Extract the [X, Y] coordinate from the center of the cell holding the provided text.  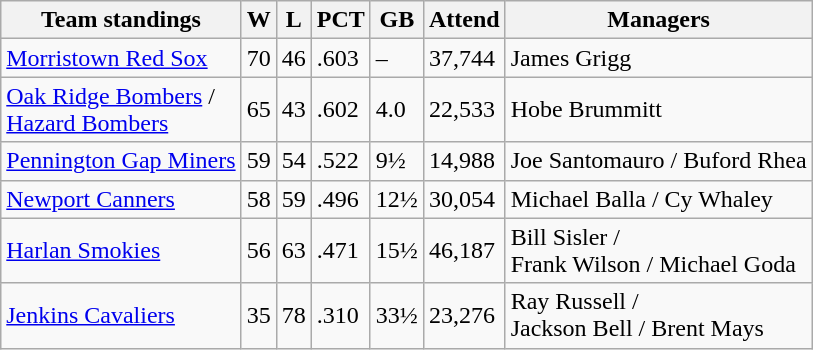
46 [294, 58]
Ray Russell / Jackson Bell / Brent Mays [658, 316]
78 [294, 316]
W [258, 20]
Morristown Red Sox [121, 58]
.471 [340, 250]
33½ [396, 316]
43 [294, 110]
56 [258, 250]
30,054 [464, 199]
63 [294, 250]
Hobe Brummitt [658, 110]
Managers [658, 20]
Team standings [121, 20]
.310 [340, 316]
Jenkins Cavaliers [121, 316]
Joe Santomauro / Buford Rhea [658, 161]
Attend [464, 20]
70 [258, 58]
James Grigg [658, 58]
GB [396, 20]
4.0 [396, 110]
.602 [340, 110]
35 [258, 316]
Bill Sisler / Frank Wilson / Michael Goda [658, 250]
54 [294, 161]
15½ [396, 250]
Oak Ridge Bombers / Hazard Bombers [121, 110]
12½ [396, 199]
PCT [340, 20]
23,276 [464, 316]
14,988 [464, 161]
Pennington Gap Miners [121, 161]
.496 [340, 199]
Michael Balla / Cy Whaley [658, 199]
.522 [340, 161]
46,187 [464, 250]
37,744 [464, 58]
– [396, 58]
Newport Canners [121, 199]
65 [258, 110]
58 [258, 199]
.603 [340, 58]
22,533 [464, 110]
L [294, 20]
9½ [396, 161]
Harlan Smokies [121, 250]
